Find where the given text appears and provide that cell's center as (x, y) coordinate. 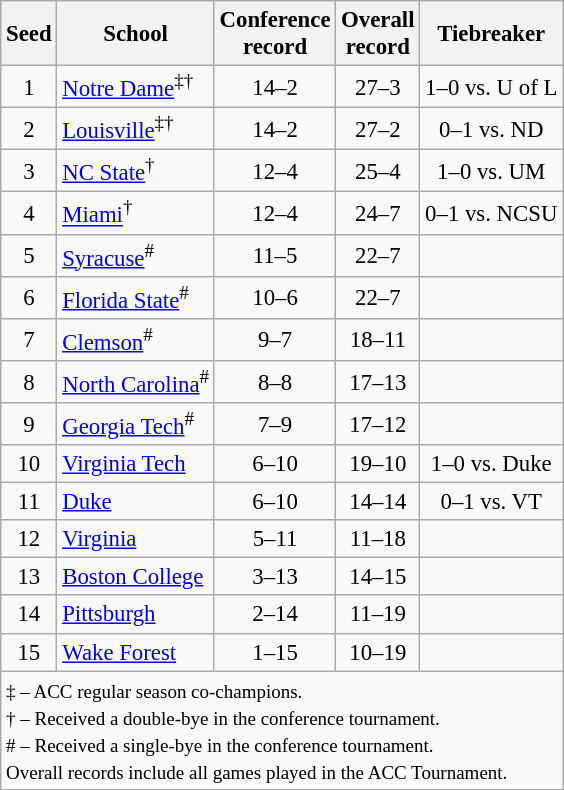
Boston College (136, 577)
8–8 (275, 382)
Wake Forest (136, 652)
Miami† (136, 213)
19–10 (378, 464)
3–13 (275, 577)
8 (29, 382)
15 (29, 652)
11 (29, 502)
11–5 (275, 255)
0–1 vs. ND (492, 129)
10–19 (378, 652)
Notre Dame‡† (136, 87)
Clemson# (136, 340)
Florida State# (136, 297)
Syracuse# (136, 255)
Pittsburgh (136, 615)
14 (29, 615)
7 (29, 340)
Conferencerecord (275, 34)
27–2 (378, 129)
27–3 (378, 87)
Georgia Tech# (136, 424)
14–14 (378, 502)
11–19 (378, 615)
Tiebreaker (492, 34)
Duke (136, 502)
Seed (29, 34)
4 (29, 213)
10 (29, 464)
17–13 (378, 382)
0–1 vs. VT (492, 502)
School (136, 34)
18–11 (378, 340)
5 (29, 255)
2–14 (275, 615)
Louisville‡† (136, 129)
1–0 vs. UM (492, 171)
0–1 vs. NCSU (492, 213)
9–7 (275, 340)
7–9 (275, 424)
13 (29, 577)
1–15 (275, 652)
11–18 (378, 539)
Virginia Tech (136, 464)
Virginia (136, 539)
5–11 (275, 539)
12 (29, 539)
Overall record (378, 34)
6 (29, 297)
3 (29, 171)
NC State† (136, 171)
25–4 (378, 171)
24–7 (378, 213)
17–12 (378, 424)
1 (29, 87)
2 (29, 129)
North Carolina# (136, 382)
10–6 (275, 297)
1–0 vs. U of L (492, 87)
14–15 (378, 577)
1–0 vs. Duke (492, 464)
9 (29, 424)
